From the cell containing the given text, extract its center point as [X, Y] coordinate. 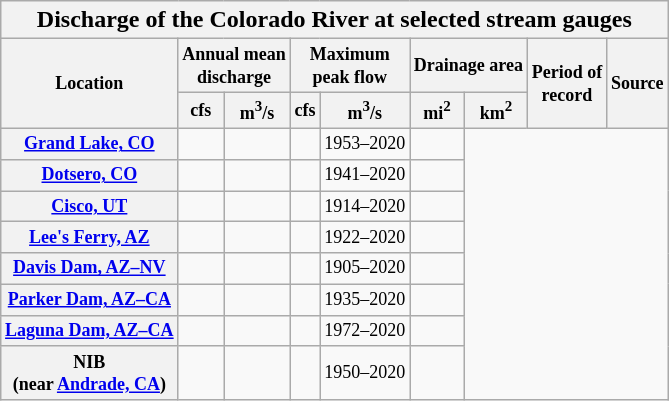
1922–2020 [365, 238]
1950–2020 [365, 373]
Maximum peak flow [350, 66]
Lee's Ferry, AZ [90, 238]
Parker Dam, AZ–CA [90, 300]
Source [638, 84]
1953–2020 [365, 144]
1914–2020 [365, 206]
Dotsero, CO [90, 174]
Discharge of the Colorado River at selected stream gauges [334, 20]
1935–2020 [365, 300]
1905–2020 [365, 268]
1972–2020 [365, 330]
Davis Dam, AZ–NV [90, 268]
Location [90, 84]
Annual mean discharge [234, 66]
1941–2020 [365, 174]
Grand Lake, CO [90, 144]
Drainage area [469, 66]
NIB(near Andrade, CA) [90, 373]
Period of record [566, 84]
mi2 [438, 110]
Laguna Dam, AZ–CA [90, 330]
Cisco, UT [90, 206]
km2 [496, 110]
